Determine the [x, y] coordinate at the center of the cell enclosing the given text.  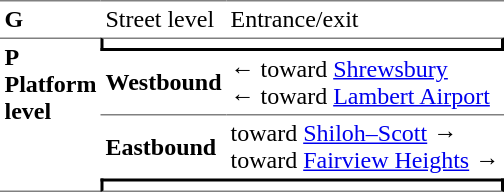
toward Shiloh–Scott → toward Fairview Heights → [365, 148]
Street level [164, 19]
← toward Shrewsbury ← toward Lambert Airport [365, 83]
Westbound [164, 83]
Entrance/exit [365, 19]
P Platform level [50, 115]
G [50, 19]
Eastbound [164, 148]
